For the text-containing cell, return its midpoint in (x, y) coordinate format. 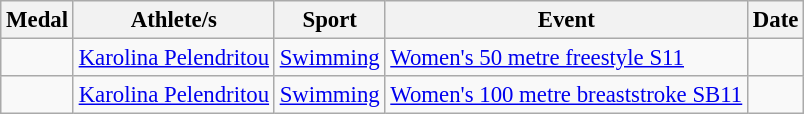
Athlete/s (174, 20)
Women's 50 metre freestyle S11 (566, 58)
Sport (330, 20)
Medal (38, 20)
Date (776, 20)
Event (566, 20)
Women's 100 metre breaststroke SB11 (566, 95)
